From the cell containing the given text, extract its center point as [X, Y] coordinate. 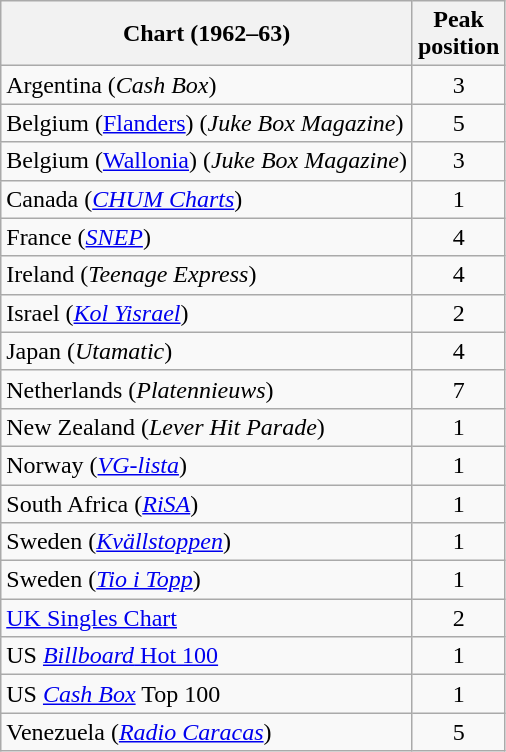
Ireland (Teenage Express) [207, 275]
Argentina (Cash Box) [207, 85]
Sweden (Tio i Topp) [207, 580]
Belgium (Wallonia) (Juke Box Magazine) [207, 161]
US Billboard Hot 100 [207, 656]
Sweden (Kvällstoppen) [207, 542]
France (SNEP) [207, 237]
7 [458, 389]
Belgium (Flanders) (Juke Box Magazine) [207, 123]
Netherlands (Platennieuws) [207, 389]
UK Singles Chart [207, 618]
South Africa (RiSA) [207, 503]
Venezuela (Radio Caracas) [207, 732]
Israel (Kol Yisrael) [207, 313]
Chart (1962–63) [207, 34]
US Cash Box Top 100 [207, 694]
Peak position [458, 34]
Norway (VG-lista) [207, 465]
Japan (Utamatic) [207, 351]
New Zealand (Lever Hit Parade) [207, 427]
Canada (CHUM Charts) [207, 199]
